Detect which cell encompasses the target text, then output its [X, Y] center coordinate. 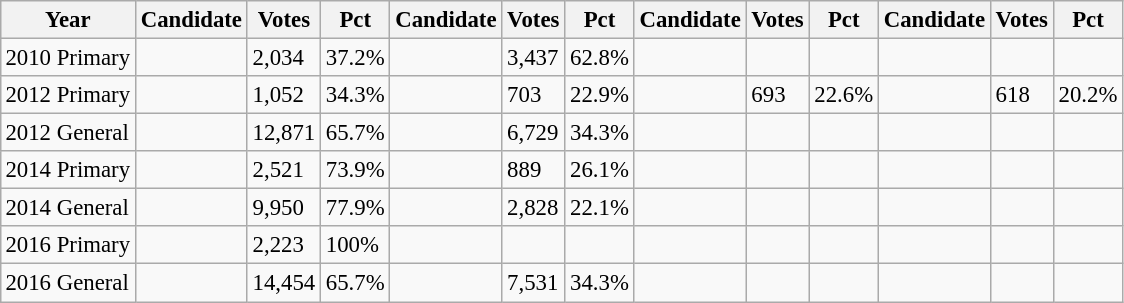
22.9% [600, 95]
14,454 [284, 283]
22.6% [844, 95]
2010 Primary [68, 57]
9,950 [284, 208]
2012 Primary [68, 95]
2,223 [284, 245]
20.2% [1088, 95]
7,531 [534, 283]
2016 General [68, 283]
1,052 [284, 95]
3,437 [534, 57]
2014 Primary [68, 170]
26.1% [600, 170]
889 [534, 170]
2,034 [284, 57]
12,871 [284, 133]
6,729 [534, 133]
2,521 [284, 170]
Year [68, 20]
77.9% [356, 208]
37.2% [356, 57]
2012 General [68, 133]
2,828 [534, 208]
100% [356, 245]
22.1% [600, 208]
693 [778, 95]
2016 Primary [68, 245]
62.8% [600, 57]
73.9% [356, 170]
703 [534, 95]
618 [1022, 95]
2014 General [68, 208]
